Extract the (x, y) coordinate from the center of the cell holding the provided text.  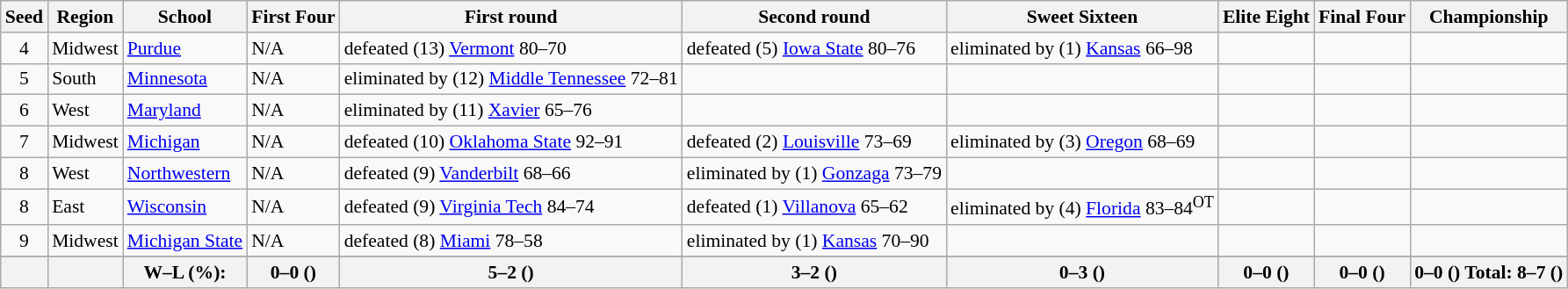
Final Four (1362, 17)
4 (25, 48)
eliminated by (1) Gonzaga 73–79 (814, 173)
eliminated by (3) Oregon 68–69 (1082, 142)
Championship (1488, 17)
Michigan (184, 142)
W–L (%): (184, 272)
defeated (10) Oklahoma State 92–91 (511, 142)
Seed (25, 17)
First round (511, 17)
eliminated by (4) Florida 83–84OT (1082, 207)
School (184, 17)
7 (25, 142)
defeated (2) Louisville 73–69 (814, 142)
3–2 () (814, 272)
Northwestern (184, 173)
eliminated by (11) Xavier 65–76 (511, 111)
eliminated by (12) Middle Tennessee 72–81 (511, 79)
Sweet Sixteen (1082, 17)
Purdue (184, 48)
South (85, 79)
5–2 () (511, 272)
eliminated by (1) Kansas 70–90 (814, 241)
defeated (1) Villanova 65–62 (814, 207)
Minnesota (184, 79)
Second round (814, 17)
Elite Eight (1267, 17)
Maryland (184, 111)
6 (25, 111)
defeated (5) Iowa State 80–76 (814, 48)
Wisconsin (184, 207)
eliminated by (1) Kansas 66–98 (1082, 48)
0–0 () Total: 8–7 () (1488, 272)
Michigan State (184, 241)
Region (85, 17)
defeated (9) Virginia Tech 84–74 (511, 207)
5 (25, 79)
defeated (13) Vermont 80–70 (511, 48)
defeated (8) Miami 78–58 (511, 241)
East (85, 207)
0–3 () (1082, 272)
defeated (9) Vanderbilt 68–66 (511, 173)
9 (25, 241)
First Four (293, 17)
